Find where the given text appears and provide that cell's center as (x, y) coordinate. 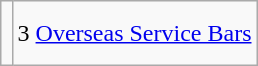
3 Overseas Service Bars (134, 34)
